Capture the cell that displays the provided text and extract its (x, y) central coordinate. 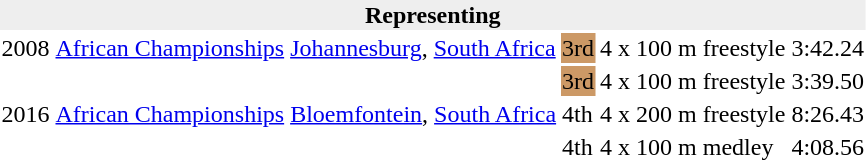
African Championships (170, 48)
3:42.24 (828, 48)
8:26.43 (828, 114)
4 x 200 m freestyle (693, 114)
4th (578, 114)
Representing (433, 15)
3:39.50 (828, 81)
Johannesburg, South Africa (424, 48)
2008 (26, 48)
